Locate the cell with the specified text and output its (x, y) center coordinate. 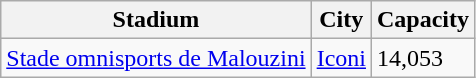
Iconi (341, 58)
Capacity (422, 20)
14,053 (422, 58)
City (341, 20)
Stade omnisports de Malouzini (156, 58)
Stadium (156, 20)
